Detect which cell encompasses the target text, then output its (X, Y) center coordinate. 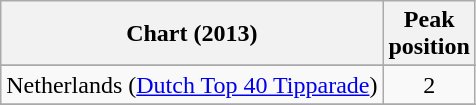
Chart (2013) (192, 34)
Netherlands (Dutch Top 40 Tipparade) (192, 85)
Peakposition (429, 34)
2 (429, 85)
